Capture the cell that displays the provided text and extract its [x, y] central coordinate. 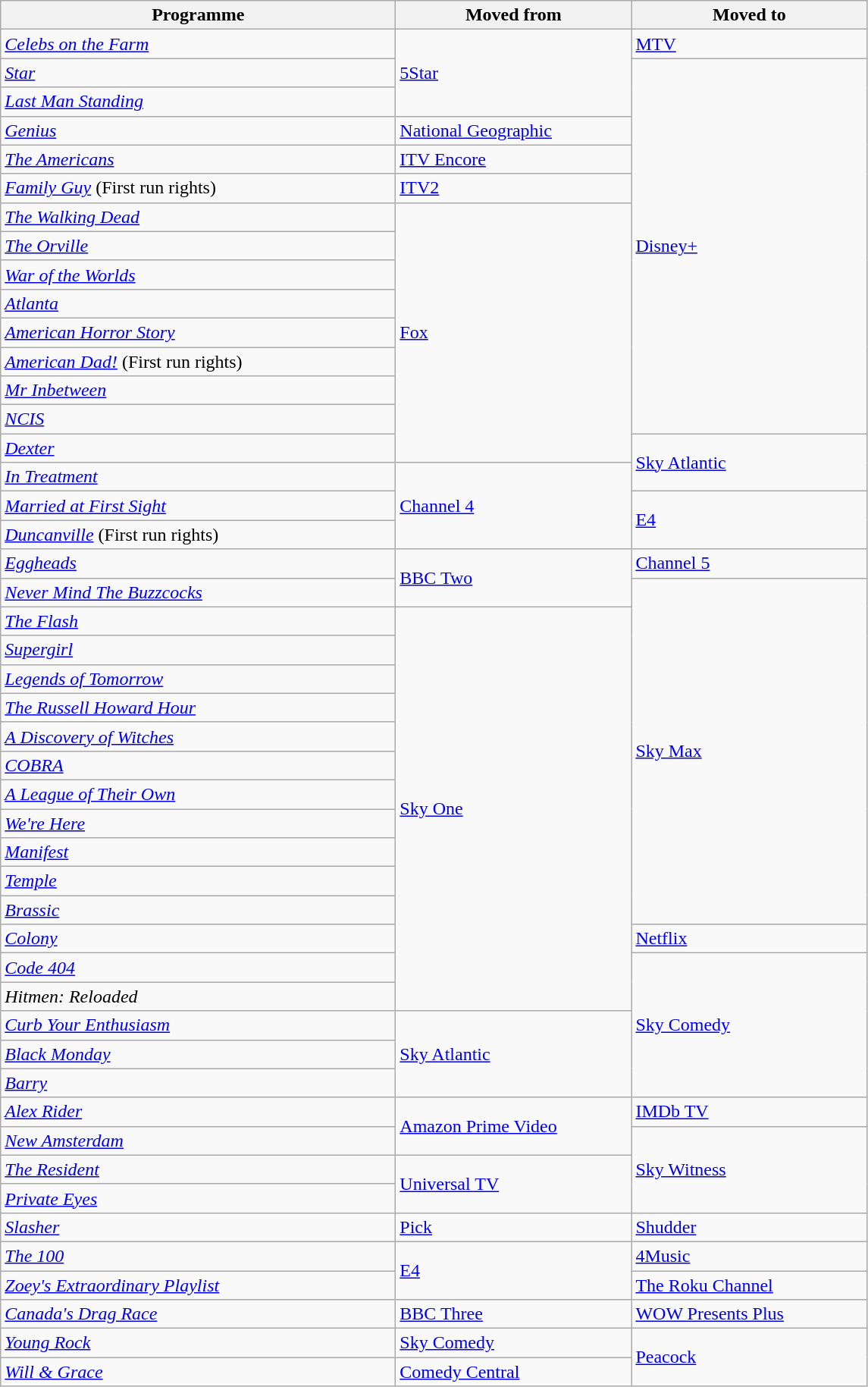
Code 404 [199, 968]
Will & Grace [199, 1372]
Manifest [199, 852]
Sky Witness [749, 1169]
MTV [749, 44]
Last Man Standing [199, 102]
Young Rock [199, 1343]
Black Monday [199, 1054]
Sky One [514, 808]
National Geographic [514, 130]
Slasher [199, 1227]
Shudder [749, 1227]
4Music [749, 1256]
New Amsterdam [199, 1141]
Alex Rider [199, 1112]
Colony [199, 939]
BBC Three [514, 1314]
Duncanville (First run rights) [199, 535]
Channel 5 [749, 563]
Canada's Drag Race [199, 1314]
Family Guy (First run rights) [199, 188]
Moved from [514, 15]
Zoey's Extraordinary Playlist [199, 1285]
Peacock [749, 1357]
We're Here [199, 823]
BBC Two [514, 578]
The Flash [199, 621]
Curb Your Enthusiasm [199, 1025]
Mr Inbetween [199, 391]
War of the Worlds [199, 275]
The Walking Dead [199, 217]
WOW Presents Plus [749, 1314]
The Orville [199, 246]
ITV Encore [514, 159]
IMDb TV [749, 1112]
Genius [199, 130]
Supergirl [199, 650]
Channel 4 [514, 506]
Hitmen: Reloaded [199, 996]
The Roku Channel [749, 1285]
Eggheads [199, 563]
Comedy Central [514, 1372]
Pick [514, 1227]
Never Mind The Buzzcocks [199, 592]
Sky Max [749, 751]
Barry [199, 1083]
Programme [199, 15]
Private Eyes [199, 1198]
NCIS [199, 419]
A League of Their Own [199, 794]
The Resident [199, 1169]
Moved to [749, 15]
American Horror Story [199, 332]
Star [199, 73]
5Star [514, 73]
Amazon Prime Video [514, 1126]
ITV2 [514, 188]
American Dad! (First run rights) [199, 362]
A Discovery of Witches [199, 736]
Universal TV [514, 1184]
The Americans [199, 159]
Disney+ [749, 246]
Netflix [749, 939]
COBRA [199, 765]
Married at First Sight [199, 506]
Temple [199, 881]
In Treatment [199, 477]
Atlanta [199, 303]
Celebs on the Farm [199, 44]
Fox [514, 332]
Brassic [199, 910]
The 100 [199, 1256]
The Russell Howard Hour [199, 708]
Dexter [199, 448]
Legends of Tomorrow [199, 679]
